Determine the [x, y] coordinate at the center of the cell enclosing the given text.  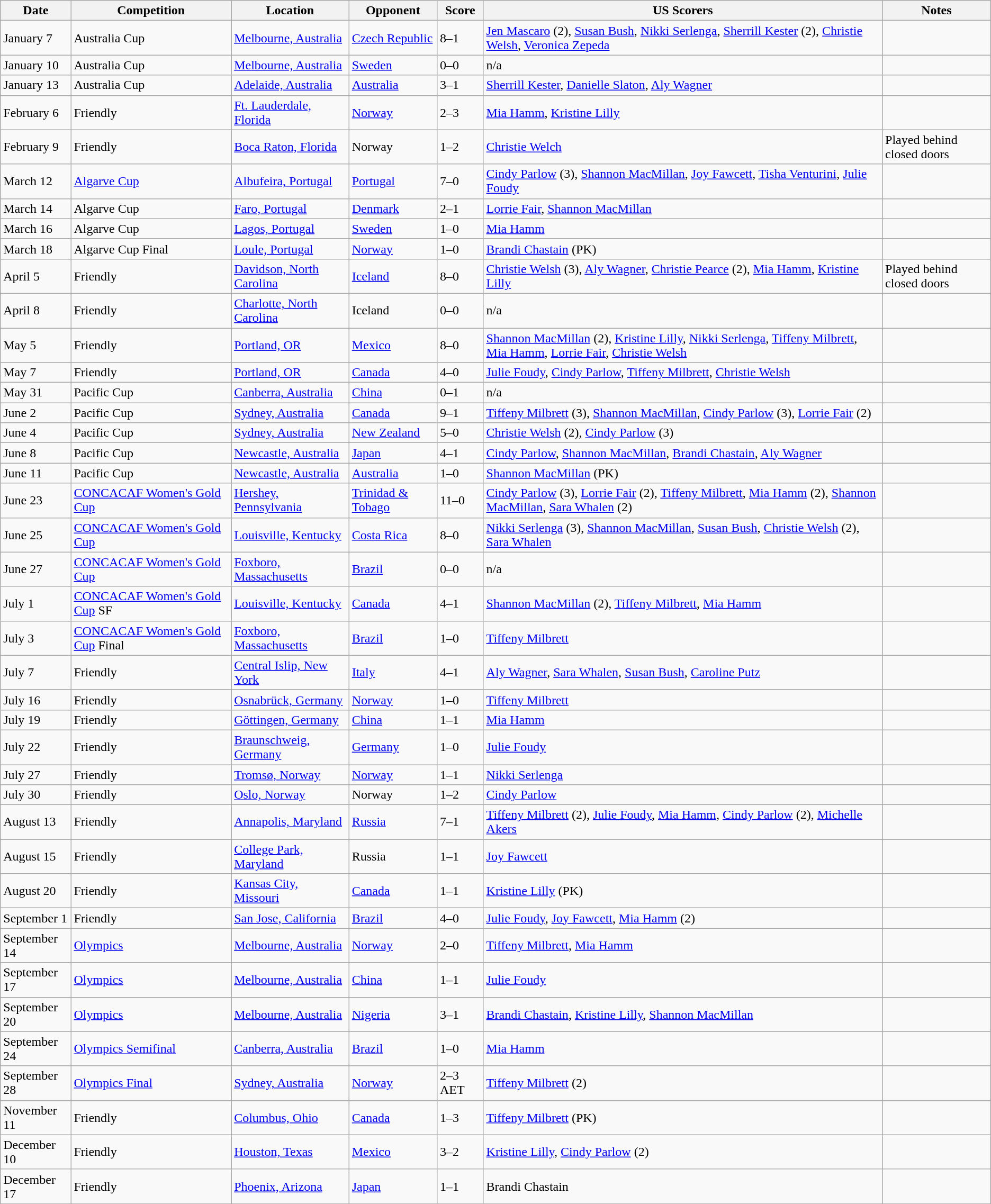
Annapolis, Maryland [290, 822]
July 1 [36, 603]
Brandi Chastain, Kristine Lilly, Shannon MacMillan [683, 1014]
November 11 [36, 1118]
Mia Hamm, Kristine Lilly [683, 112]
11–0 [460, 501]
July 22 [36, 747]
Loule, Portugal [290, 249]
Olympics Final [151, 1083]
Lagos, Portugal [290, 229]
September 20 [36, 1014]
May 5 [36, 345]
Tiffeny Milbrett (2) [683, 1083]
Braunschweig, Germany [290, 747]
2–3 [460, 112]
March 14 [36, 209]
2–0 [460, 945]
Göttingen, Germany [290, 720]
Tiffeny Milbrett (2), Julie Foudy, Mia Hamm, Cindy Parlow (2), Michelle Akers [683, 822]
Kristine Lilly (PK) [683, 891]
August 20 [36, 891]
Kristine Lilly, Cindy Parlow (2) [683, 1152]
Boca Raton, Florida [290, 147]
Christie Welsh (3), Aly Wagner, Christie Pearce (2), Mia Hamm, Kristine Lilly [683, 276]
CONCACAF Women's Gold Cup SF [151, 603]
September 17 [36, 980]
Nikki Serlenga [683, 774]
Columbus, Ohio [290, 1118]
July 3 [36, 638]
Brandi Chastain [683, 1187]
April 8 [36, 310]
Czech Republic [393, 38]
Davidson, North Carolina [290, 276]
3–2 [460, 1152]
San Jose, California [290, 918]
September 14 [36, 945]
January 10 [36, 65]
1–3 [460, 1118]
December 17 [36, 1187]
September 24 [36, 1049]
Cindy Parlow [683, 795]
December 10 [36, 1152]
Tiffeny Milbrett (PK) [683, 1118]
7–0 [460, 181]
June 8 [36, 453]
Shannon MacMillan (2), Tiffeny Milbrett, Mia Hamm [683, 603]
Aly Wagner, Sara Whalen, Susan Bush, Caroline Putz [683, 672]
CONCACAF Women's Gold Cup Final [151, 638]
5–0 [460, 433]
Christie Welch [683, 147]
Kansas City, Missouri [290, 891]
Denmark [393, 209]
Joy Fawcett [683, 856]
College Park, Maryland [290, 856]
June 25 [36, 535]
Notes [937, 11]
Lorrie Fair, Shannon MacMillan [683, 209]
June 4 [36, 433]
0–1 [460, 393]
Albufeira, Portugal [290, 181]
Faro, Portugal [290, 209]
Hershey, Pennsylvania [290, 501]
May 7 [36, 373]
Jen Mascaro (2), Susan Bush, Nikki Serlenga, Sherrill Kester (2), Christie Welsh, Veronica Zepeda [683, 38]
February 6 [36, 112]
Nikki Serlenga (3), Shannon MacMillan, Susan Bush, Christie Welsh (2), Sara Whalen [683, 535]
July 30 [36, 795]
Tiffeny Milbrett, Mia Hamm [683, 945]
Italy [393, 672]
March 18 [36, 249]
April 5 [36, 276]
Score [460, 11]
8–1 [460, 38]
July 27 [36, 774]
2–1 [460, 209]
Central Islip, New York [290, 672]
May 31 [36, 393]
New Zealand [393, 433]
January 7 [36, 38]
January 13 [36, 85]
Tromsø, Norway [290, 774]
Julie Foudy, Joy Fawcett, Mia Hamm (2) [683, 918]
July 16 [36, 700]
March 16 [36, 229]
March 12 [36, 181]
Julie Foudy, Cindy Parlow, Tiffeny Milbrett, Christie Welsh [683, 373]
Opponent [393, 11]
Christie Welsh (2), Cindy Parlow (3) [683, 433]
Nigeria [393, 1014]
June 23 [36, 501]
Ft. Lauderdale, Florida [290, 112]
Date [36, 11]
February 9 [36, 147]
June 2 [36, 413]
Trinidad & Tobago [393, 501]
Adelaide, Australia [290, 85]
Shannon MacMillan (PK) [683, 473]
Algarve Cup Final [151, 249]
2–3 AET [460, 1083]
July 19 [36, 720]
September 1 [36, 918]
Shannon MacMillan (2), Kristine Lilly, Nikki Serlenga, Tiffeny Milbrett, Mia Hamm, Lorrie Fair, Christie Welsh [683, 345]
August 15 [36, 856]
Oslo, Norway [290, 795]
US Scorers [683, 11]
Charlotte, North Carolina [290, 310]
June 11 [36, 473]
Competition [151, 11]
7–1 [460, 822]
July 7 [36, 672]
Location [290, 11]
September 28 [36, 1083]
Cindy Parlow (3), Lorrie Fair (2), Tiffeny Milbrett, Mia Hamm (2), Shannon MacMillan, Sara Whalen (2) [683, 501]
Brandi Chastain (PK) [683, 249]
Phoenix, Arizona [290, 1187]
Osnabrück, Germany [290, 700]
Portugal [393, 181]
Houston, Texas [290, 1152]
Germany [393, 747]
Cindy Parlow, Shannon MacMillan, Brandi Chastain, Aly Wagner [683, 453]
Tiffeny Milbrett (3), Shannon MacMillan, Cindy Parlow (3), Lorrie Fair (2) [683, 413]
Costa Rica [393, 535]
9–1 [460, 413]
June 27 [36, 569]
August 13 [36, 822]
Sherrill Kester, Danielle Slaton, Aly Wagner [683, 85]
Olympics Semifinal [151, 1049]
Cindy Parlow (3), Shannon MacMillan, Joy Fawcett, Tisha Venturini, Julie Foudy [683, 181]
